Search for the cell housing the specified text and yield its [X, Y] center coordinate. 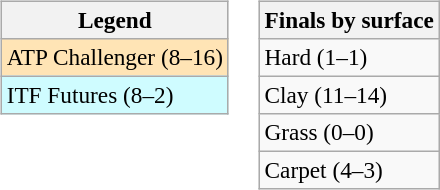
Finals by surface [349, 20]
ATP Challenger (8–16) [114, 57]
Legend [114, 20]
Grass (0–0) [349, 133]
ITF Futures (8–2) [114, 95]
Carpet (4–3) [349, 171]
Clay (11–14) [349, 95]
Hard (1–1) [349, 57]
